Locate the cell with the specified text and output its (x, y) center coordinate. 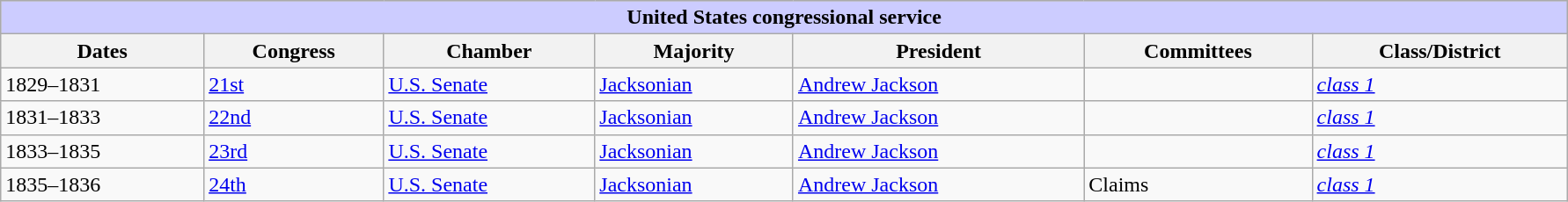
United States congressional service (785, 18)
Committees (1198, 51)
Congress (294, 51)
1833–1835 (102, 151)
21st (294, 84)
1829–1831 (102, 84)
Majority (694, 51)
Claims (1198, 184)
1831–1833 (102, 118)
President (938, 51)
Class/District (1440, 51)
1835–1836 (102, 184)
24th (294, 184)
23rd (294, 151)
Chamber (489, 51)
22nd (294, 118)
Dates (102, 51)
